Scan for the cell matching the given text and deliver its (x, y) coordinate at center. 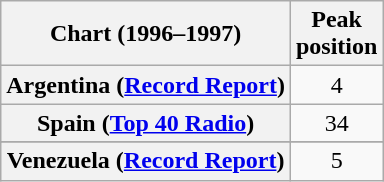
Peakposition (336, 34)
34 (336, 123)
4 (336, 85)
Chart (1996–1997) (146, 34)
Argentina (Record Report) (146, 85)
Spain (Top 40 Radio) (146, 123)
5 (336, 161)
Venezuela (Record Report) (146, 161)
